Output the (X, Y) coordinate of the center of the cell containing the given text.  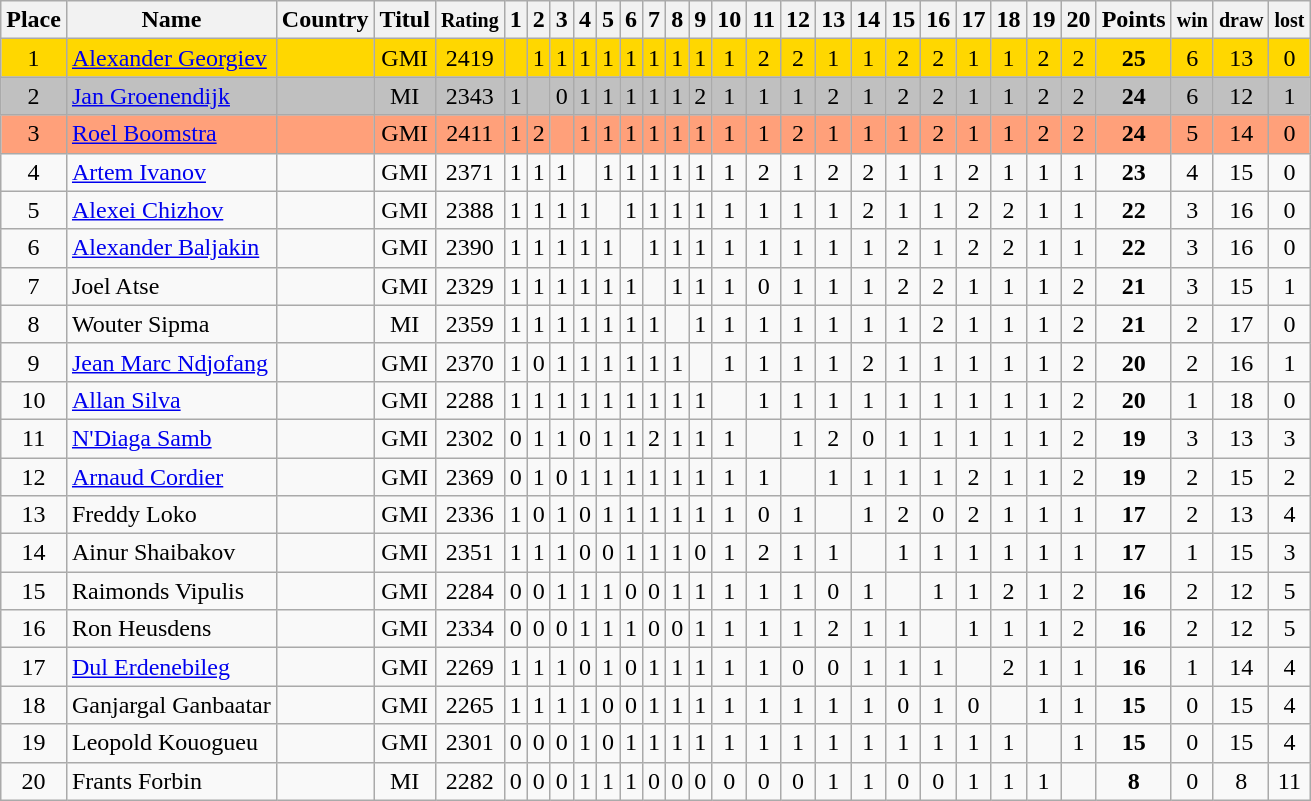
Ainur Shaibakov (171, 553)
2265 (470, 705)
Leopold Kouogueu (171, 743)
2369 (470, 477)
Alexei Chizhov (171, 210)
2351 (470, 553)
2336 (470, 515)
2390 (470, 248)
2419 (470, 58)
Roel Boomstra (171, 134)
Artem Ivanov (171, 172)
Country (325, 20)
Ron Heusdens (171, 629)
2269 (470, 667)
2343 (470, 96)
Jean Marc Ndjofang (171, 362)
Arnaud Cordier (171, 477)
2329 (470, 286)
2334 (470, 629)
25 (1134, 58)
lost (1290, 20)
win (1192, 20)
2411 (470, 134)
N'Diaga Samb (171, 438)
2301 (470, 743)
2359 (470, 324)
23 (1134, 172)
2370 (470, 362)
Rating (470, 20)
Titul (404, 20)
Points (1134, 20)
Frants Forbin (171, 781)
2388 (470, 210)
Name (171, 20)
2371 (470, 172)
Joel Atse (171, 286)
Allan Silva (171, 400)
draw (1241, 20)
2282 (470, 781)
Dul Erdenebileg (171, 667)
Ganjargal Ganbaatar (171, 705)
2288 (470, 400)
Alexander Georgiev (171, 58)
Freddy Loko (171, 515)
2302 (470, 438)
Raimonds Vipulis (171, 591)
Alexander Baljakin (171, 248)
2284 (470, 591)
Place (34, 20)
Jan Groenendijk (171, 96)
Wouter Sipma (171, 324)
